Return the [X, Y] coordinate for the center point of the cell that contains the specified text.  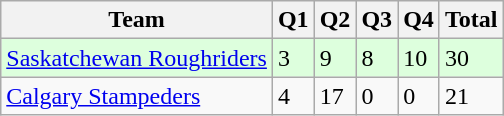
3 [293, 58]
Calgary Stampeders [137, 96]
Saskatchewan Roughriders [137, 58]
9 [335, 58]
Q2 [335, 20]
10 [419, 58]
Q4 [419, 20]
Q1 [293, 20]
21 [471, 96]
Q3 [377, 20]
17 [335, 96]
30 [471, 58]
8 [377, 58]
Team [137, 20]
Total [471, 20]
4 [293, 96]
